Find where the given text appears and provide that cell's center as [x, y] coordinate. 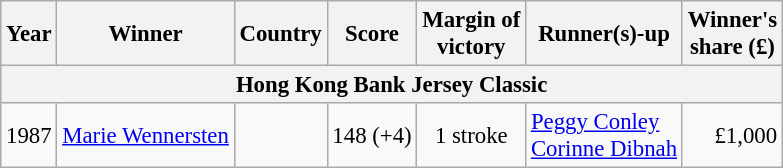
Hong Kong Bank Jersey Classic [392, 85]
Peggy Conley Corinne Dibnah [604, 136]
1 stroke [472, 136]
Runner(s)-up [604, 34]
Winner [146, 34]
Margin ofvictory [472, 34]
Winner'sshare (£) [732, 34]
1987 [29, 136]
Marie Wennersten [146, 136]
£1,000 [732, 136]
Score [372, 34]
Year [29, 34]
Country [280, 34]
148 (+4) [372, 136]
